Scan for the cell matching the given text and deliver its (x, y) coordinate at center. 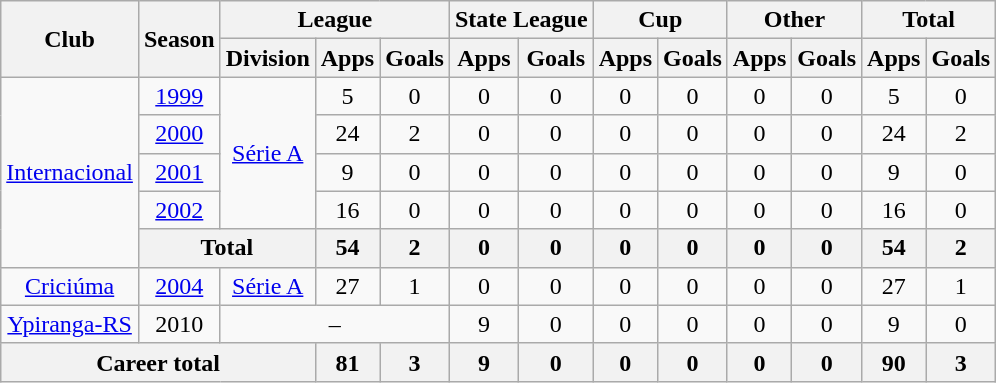
– (334, 324)
2000 (179, 134)
2010 (179, 324)
Career total (158, 362)
Division (268, 58)
Season (179, 39)
2001 (179, 172)
Other (794, 20)
1999 (179, 96)
2002 (179, 210)
State League (521, 20)
81 (347, 362)
League (334, 20)
2004 (179, 286)
90 (894, 362)
Internacional (70, 172)
Ypiranga-RS (70, 324)
Cup (660, 20)
Criciúma (70, 286)
Club (70, 39)
